Capture the cell that displays the provided text and extract its [X, Y] central coordinate. 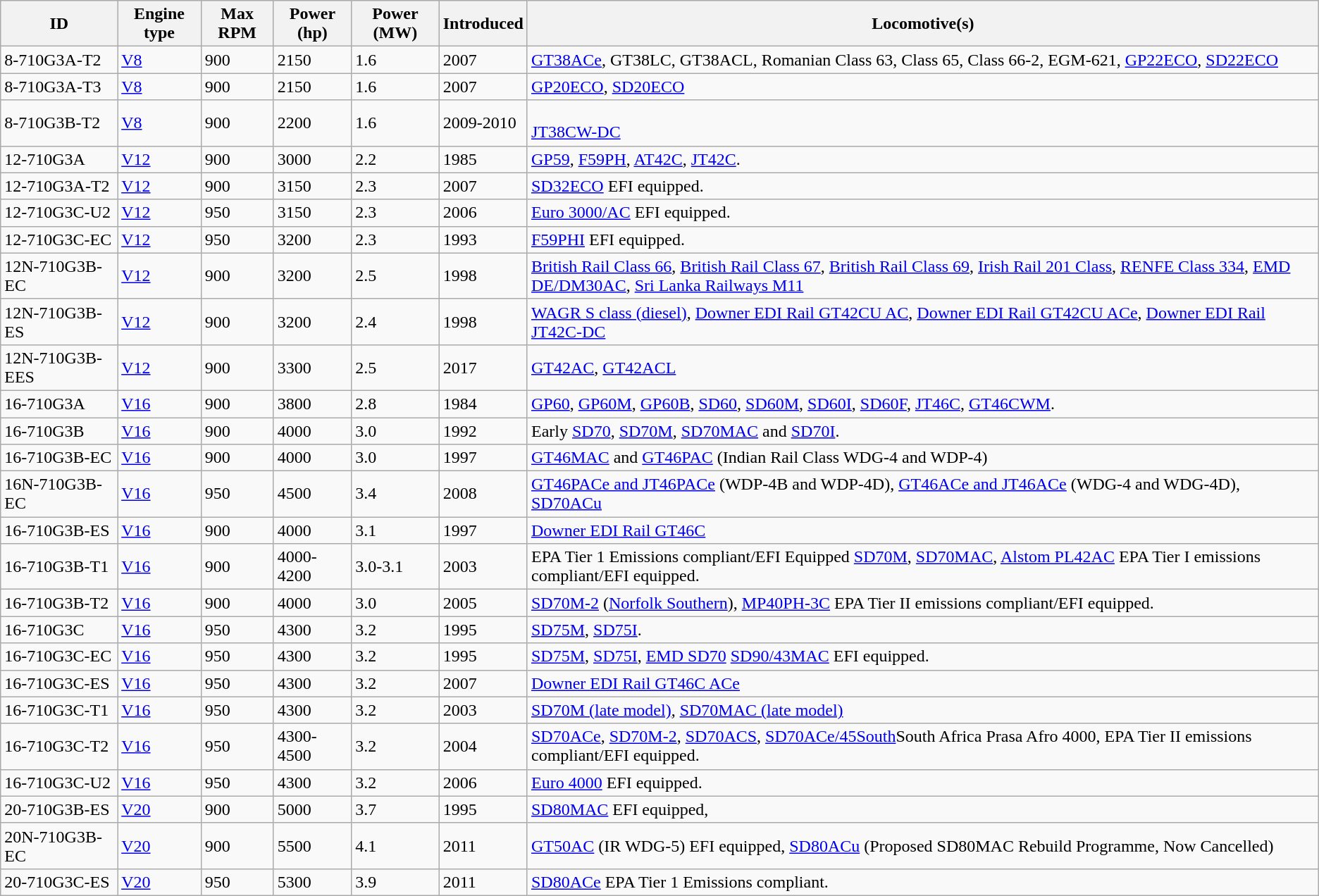
5300 [312, 882]
1984 [483, 404]
8-710G3B-T2 [59, 123]
16-710G3B-EC [59, 458]
8-710G3A-T2 [59, 60]
3000 [312, 159]
2.8 [396, 404]
16-710G3C-U2 [59, 783]
Euro 3000/AC EFI equipped. [923, 213]
12-710G3C-U2 [59, 213]
Power (MW) [396, 24]
5000 [312, 809]
3.9 [396, 882]
16N-710G3B-EC [59, 494]
SD75M, SD75I, EMD SD70 SD90/43MAC EFI equipped. [923, 657]
F59PHI EFI equipped. [923, 239]
British Rail Class 66, British Rail Class 67, British Rail Class 69, Irish Rail 201 Class, RENFE Class 334, EMD DE/DM30AC, Sri Lanka Railways M11 [923, 276]
4000-4200 [312, 566]
1985 [483, 159]
Engine type [159, 24]
12N-710G3B-ES [59, 321]
4.1 [396, 845]
2004 [483, 747]
12-710G3A-T2 [59, 186]
Introduced [483, 24]
GT38ACe, GT38LC, GT38ACL, Romanian Class 63, Class 65, Class 66-2, EGM-621, GP22ECO, SD22ECO [923, 60]
EPA Tier 1 Emissions compliant/EFI Equipped SD70M, SD70MAC, Alstom PL42AC EPA Tier I emissions compliant/EFI equipped. [923, 566]
GT50AC (IR WDG-5) EFI equipped, SD80ACu (Proposed SD80MAC Rebuild Programme, Now Cancelled) [923, 845]
12-710G3C-EC [59, 239]
16-710G3C-T1 [59, 710]
GP59, F59PH, AT42C, JT42C. [923, 159]
16-710G3B [59, 430]
Early SD70, SD70M, SD70MAC and SD70I. [923, 430]
3.1 [396, 530]
ID [59, 24]
Euro 4000 EFI equipped. [923, 783]
JT38CW-DC [923, 123]
2.4 [396, 321]
GT42AC, GT42ACL [923, 368]
12N-710G3B-EC [59, 276]
Max RPM [237, 24]
GP60, GP60M, GP60B, SD60, SD60M, SD60I, SD60F, JT46C, GT46CWM. [923, 404]
16-710G3C-T2 [59, 747]
16-710G3B-T1 [59, 566]
16-710G3C [59, 630]
SD70ACe, SD70M-2, SD70ACS, SD70ACe/45SouthSouth Africa Prasa Afro 4000, EPA Tier II emissions compliant/EFI equipped. [923, 747]
GT46PACe and JT46PACe (WDP-4B and WDP-4D), GT46ACe and JT46ACe (WDG-4 and WDG-4D), SD70ACu [923, 494]
16-710G3B-ES [59, 530]
2009-2010 [483, 123]
8-710G3A-T3 [59, 87]
3.7 [396, 809]
2008 [483, 494]
SD32ECO EFI equipped. [923, 186]
Locomotive(s) [923, 24]
SD70M-2 (Norfolk Southern), MP40PH-3C EPA Tier II emissions compliant/EFI equipped. [923, 603]
4500 [312, 494]
GT46MAC and GT46PAC (Indian Rail Class WDG-4 and WDP-4) [923, 458]
3.4 [396, 494]
12-710G3A [59, 159]
SD70M (late model), SD70MAC (late model) [923, 710]
3.0-3.1 [396, 566]
2.2 [396, 159]
3800 [312, 404]
GP20ECO, SD20ECO [923, 87]
4300-4500 [312, 747]
20-710G3C-ES [59, 882]
20-710G3B-ES [59, 809]
SD80MAC EFI equipped, [923, 809]
20N-710G3B-EC [59, 845]
Downer EDI Rail GT46C ACe [923, 683]
1993 [483, 239]
12N-710G3B-EES [59, 368]
16-710G3C-EC [59, 657]
16-710G3C-ES [59, 683]
Downer EDI Rail GT46C [923, 530]
16-710G3B-T2 [59, 603]
3300 [312, 368]
SD75M, SD75I. [923, 630]
2200 [312, 123]
16-710G3A [59, 404]
2005 [483, 603]
WAGR S class (diesel), Downer EDI Rail GT42CU AC, Downer EDI Rail GT42CU ACe, Downer EDI Rail JT42C-DC [923, 321]
2017 [483, 368]
SD80ACe EPA Tier 1 Emissions compliant. [923, 882]
1992 [483, 430]
Power (hp) [312, 24]
5500 [312, 845]
